Detect which cell encompasses the target text, then output its [X, Y] center coordinate. 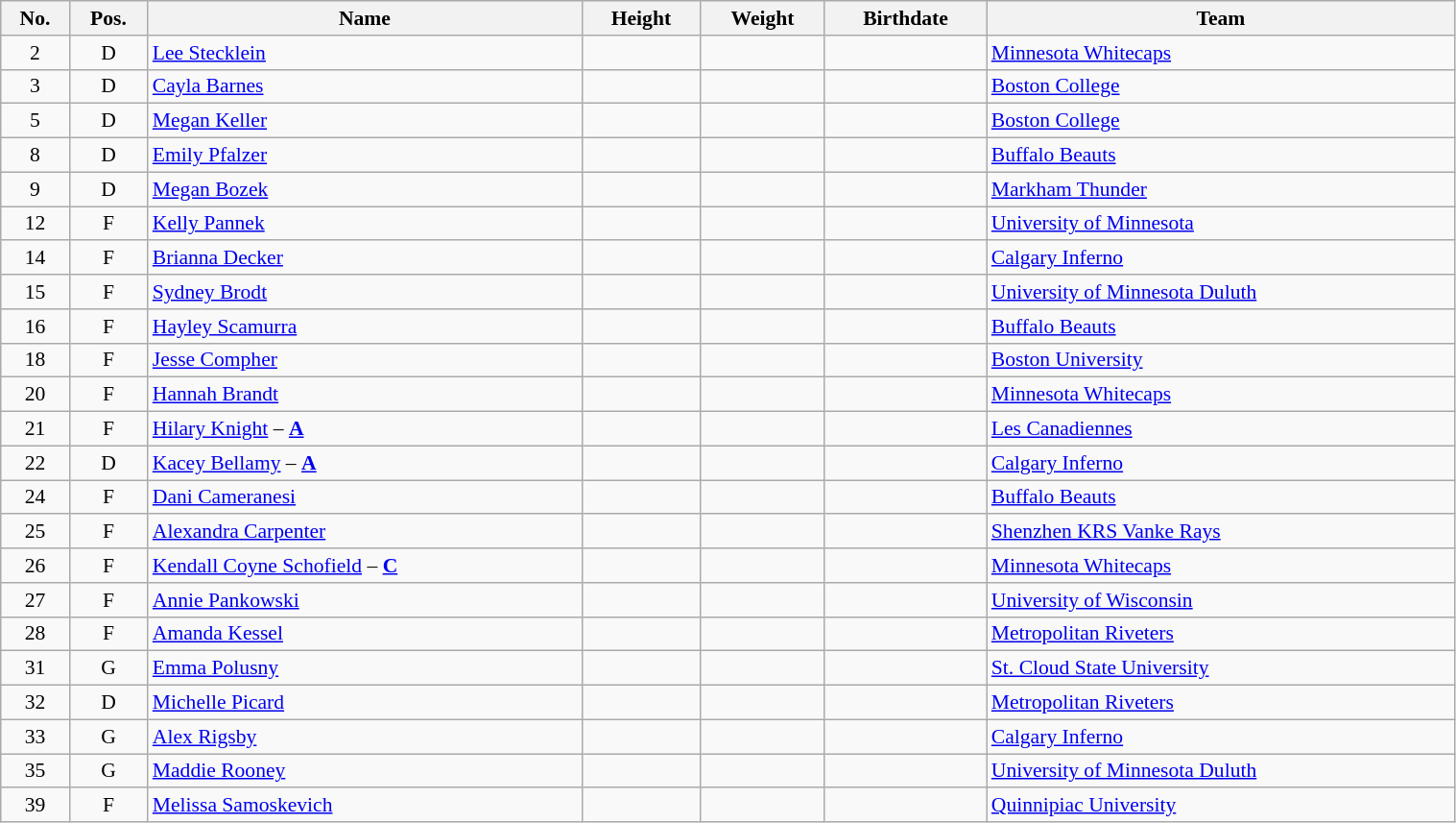
St. Cloud State University [1221, 668]
Annie Pankowski [365, 600]
5 [35, 121]
Height [641, 18]
Birthdate [905, 18]
Brianna Decker [365, 258]
32 [35, 703]
9 [35, 189]
Maddie Rooney [365, 771]
Cayla Barnes [365, 86]
Boston University [1221, 360]
21 [35, 429]
Kendall Coyne Schofield – C [365, 566]
Megan Keller [365, 121]
Shenzhen KRS Vanke Rays [1221, 532]
22 [35, 463]
28 [35, 634]
15 [35, 292]
Sydney Brodt [365, 292]
Dani Cameranesi [365, 497]
39 [35, 806]
25 [35, 532]
Amanda Kessel [365, 634]
Les Canadiennes [1221, 429]
33 [35, 737]
Team [1221, 18]
24 [35, 497]
Hayley Scamurra [365, 327]
No. [35, 18]
Weight [763, 18]
31 [35, 668]
Lee Stecklein [365, 53]
14 [35, 258]
Pos. [108, 18]
University of Minnesota [1221, 224]
3 [35, 86]
Alexandra Carpenter [365, 532]
Hannah Brandt [365, 395]
8 [35, 156]
Alex Rigsby [365, 737]
Jesse Compher [365, 360]
12 [35, 224]
16 [35, 327]
18 [35, 360]
Name [365, 18]
20 [35, 395]
Emily Pfalzer [365, 156]
Quinnipiac University [1221, 806]
Emma Polusny [365, 668]
Megan Bozek [365, 189]
27 [35, 600]
University of Wisconsin [1221, 600]
Markham Thunder [1221, 189]
35 [35, 771]
Melissa Samoskevich [365, 806]
Kelly Pannek [365, 224]
Hilary Knight – A [365, 429]
Kacey Bellamy – A [365, 463]
2 [35, 53]
26 [35, 566]
Michelle Picard [365, 703]
